Output the [X, Y] coordinate of the center of the cell containing the given text.  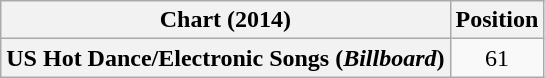
Position [497, 20]
US Hot Dance/Electronic Songs (Billboard) [226, 58]
Chart (2014) [226, 20]
61 [497, 58]
